Return the (x, y) coordinate for the center point of the cell that contains the specified text.  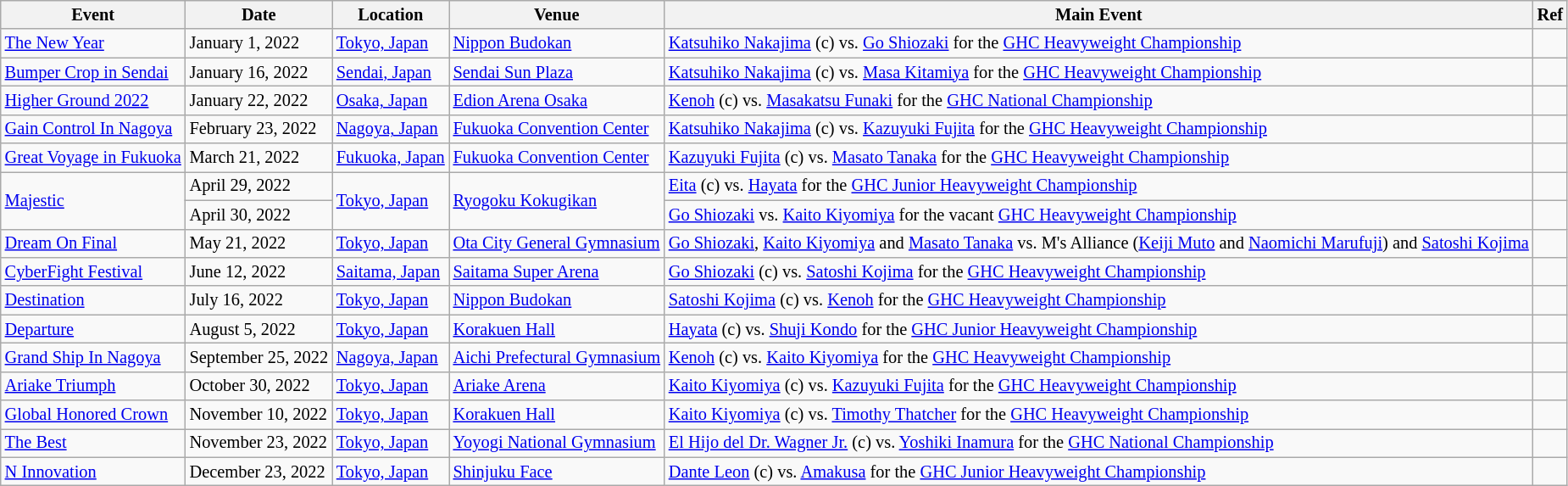
August 5, 2022 (259, 329)
January 1, 2022 (259, 43)
Bumper Crop in Sendai (93, 72)
Kaito Kiyomiya (c) vs. Kazuyuki Fujita for the GHC Heavyweight Championship (1098, 386)
Global Honored Crown (93, 415)
May 21, 2022 (259, 243)
Gain Control In Nagoya (93, 129)
Go Shiozaki, Kaito Kiyomiya and Masato Tanaka vs. M's Alliance (Keiji Muto and Naomichi Marufuji) and Satoshi Kojima (1098, 243)
Dream On Final (93, 243)
Yoyogi National Gymnasium (557, 443)
Kazuyuki Fujita (c) vs. Masato Tanaka for the GHC Heavyweight Championship (1098, 158)
July 16, 2022 (259, 300)
Event (93, 14)
January 16, 2022 (259, 72)
Eita (c) vs. Hayata for the GHC Junior Heavyweight Championship (1098, 186)
June 12, 2022 (259, 271)
El Hijo del Dr. Wagner Jr. (c) vs. Yoshiki Inamura for the GHC National Championship (1098, 443)
Saitama, Japan (391, 271)
The Best (93, 443)
Ariake Triumph (93, 386)
Go Shiozaki (c) vs. Satoshi Kojima for the GHC Heavyweight Championship (1098, 271)
Ref (1550, 14)
Kenoh (c) vs. Kaito Kiyomiya for the GHC Heavyweight Championship (1098, 357)
Destination (93, 300)
Kenoh (c) vs. Masakatsu Funaki for the GHC National Championship (1098, 100)
October 30, 2022 (259, 386)
Location (391, 14)
Main Event (1098, 14)
Satoshi Kojima (c) vs. Kenoh for the GHC Heavyweight Championship (1098, 300)
Kaito Kiyomiya (c) vs. Timothy Thatcher for the GHC Heavyweight Championship (1098, 415)
Katsuhiko Nakajima (c) vs. Kazuyuki Fujita for the GHC Heavyweight Championship (1098, 129)
February 23, 2022 (259, 129)
N Innovation (93, 472)
Hayata (c) vs. Shuji Kondo for the GHC Junior Heavyweight Championship (1098, 329)
April 30, 2022 (259, 215)
Shinjuku Face (557, 472)
Katsuhiko Nakajima (c) vs. Masa Kitamiya for the GHC Heavyweight Championship (1098, 72)
March 21, 2022 (259, 158)
Venue (557, 14)
Go Shiozaki vs. Kaito Kiyomiya for the vacant GHC Heavyweight Championship (1098, 215)
CyberFight Festival (93, 271)
Sendai Sun Plaza (557, 72)
Ryogoku Kokugikan (557, 200)
Dante Leon (c) vs. Amakusa for the GHC Junior Heavyweight Championship (1098, 472)
Saitama Super Arena (557, 271)
January 22, 2022 (259, 100)
Aichi Prefectural Gymnasium (557, 357)
November 10, 2022 (259, 415)
Sendai, Japan (391, 72)
Edion Arena Osaka (557, 100)
The New Year (93, 43)
Grand Ship In Nagoya (93, 357)
Higher Ground 2022 (93, 100)
December 23, 2022 (259, 472)
November 23, 2022 (259, 443)
Ota City General Gymnasium (557, 243)
Great Voyage in Fukuoka (93, 158)
Date (259, 14)
September 25, 2022 (259, 357)
Fukuoka, Japan (391, 158)
Majestic (93, 200)
Departure (93, 329)
Katsuhiko Nakajima (c) vs. Go Shiozaki for the GHC Heavyweight Championship (1098, 43)
April 29, 2022 (259, 186)
Osaka, Japan (391, 100)
Ariake Arena (557, 386)
